Pinpoint the cell where the given text exists, returning its [x, y] midpoint coordinate. 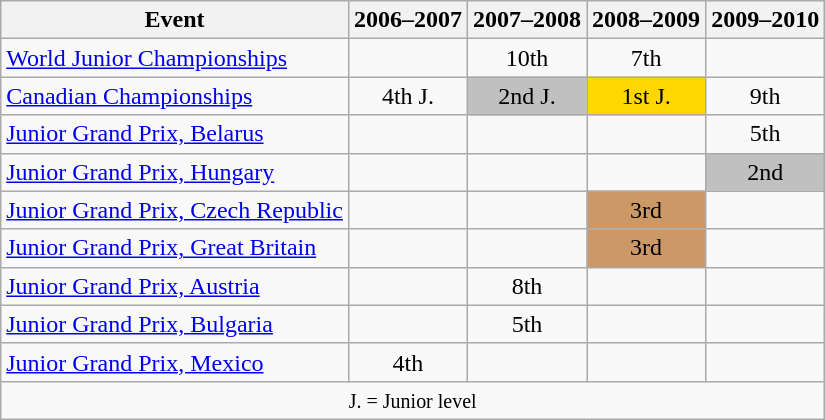
2007–2008 [526, 20]
World Junior Championships [175, 58]
J. = Junior level [413, 400]
Junior Grand Prix, Austria [175, 286]
Junior Grand Prix, Belarus [175, 134]
Event [175, 20]
Junior Grand Prix, Hungary [175, 172]
Junior Grand Prix, Czech Republic [175, 210]
4th J. [408, 96]
2nd [766, 172]
2006–2007 [408, 20]
4th [408, 362]
1st J. [646, 96]
8th [526, 286]
7th [646, 58]
Junior Grand Prix, Great Britain [175, 248]
Junior Grand Prix, Mexico [175, 362]
Canadian Championships [175, 96]
2nd J. [526, 96]
10th [526, 58]
2008–2009 [646, 20]
2009–2010 [766, 20]
9th [766, 96]
Junior Grand Prix, Bulgaria [175, 324]
